Capture the cell that displays the provided text and extract its (x, y) central coordinate. 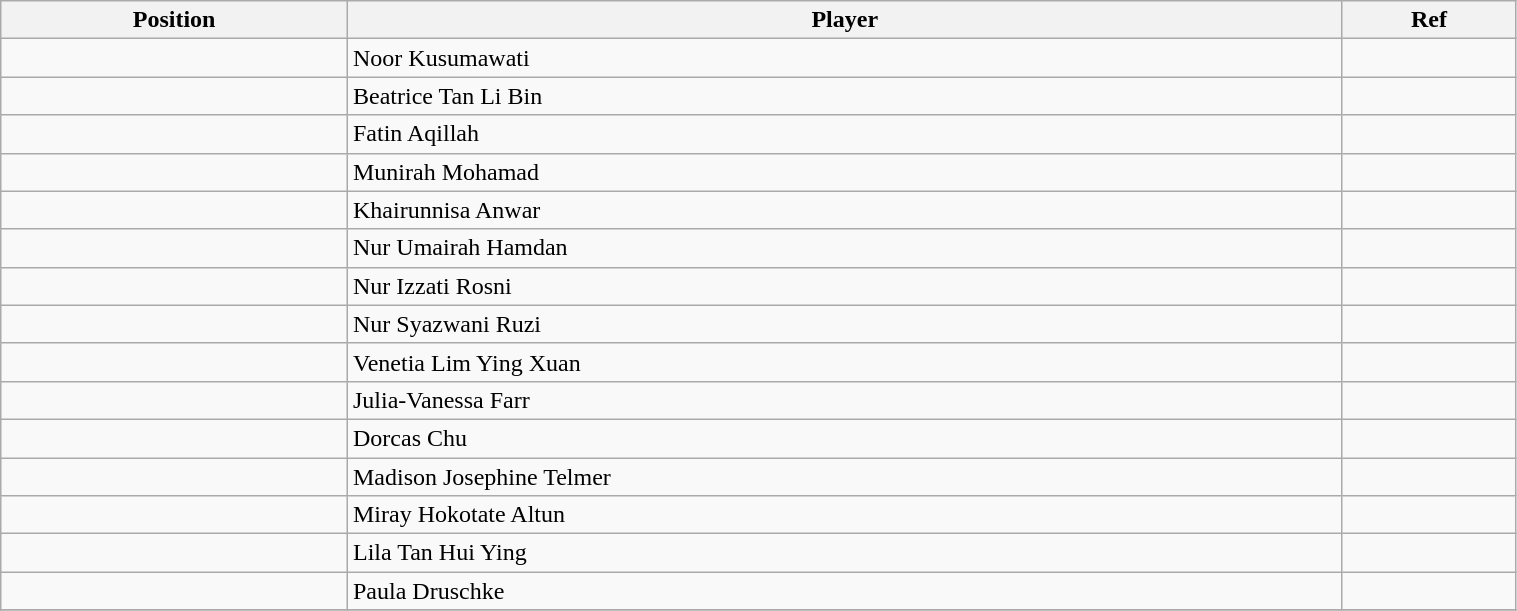
Noor Kusumawati (844, 58)
Nur Umairah Hamdan (844, 248)
Player (844, 20)
Khairunnisa Anwar (844, 210)
Ref (1429, 20)
Nur Izzati Rosni (844, 286)
Madison Josephine Telmer (844, 477)
Paula Druschke (844, 591)
Beatrice Tan Li Bin (844, 96)
Position (174, 20)
Venetia Lim Ying Xuan (844, 362)
Lila Tan Hui Ying (844, 553)
Dorcas Chu (844, 438)
Munirah Mohamad (844, 172)
Fatin Aqillah (844, 134)
Julia-Vanessa Farr (844, 400)
Nur Syazwani Ruzi (844, 324)
Miray Hokotate Altun (844, 515)
